Detect which cell encompasses the target text, then output its (x, y) center coordinate. 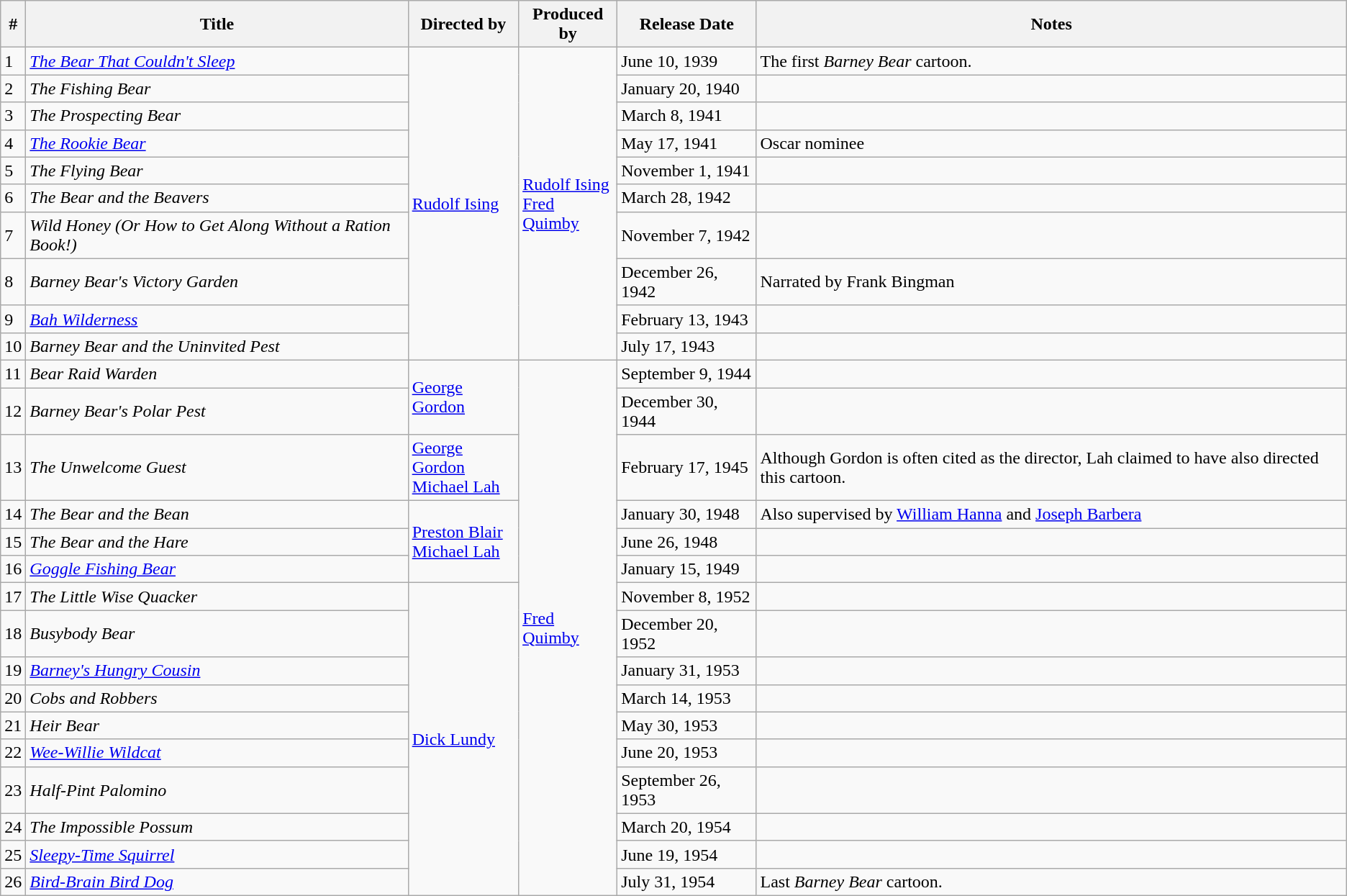
January 30, 1948 (686, 515)
The Prospecting Bear (217, 116)
22 (13, 753)
Preston BlairMichael Lah (463, 542)
The Bear That Couldn't Sleep (217, 61)
Sleepy-Time Squirrel (217, 854)
Notes (1051, 24)
Bah Wilderness (217, 319)
Release Date (686, 24)
1 (13, 61)
15 (13, 542)
Narrated by Frank Bingman (1051, 282)
March 20, 1954 (686, 827)
January 20, 1940 (686, 89)
4 (13, 143)
2 (13, 89)
6 (13, 198)
May 30, 1953 (686, 725)
March 28, 1942 (686, 198)
The Fishing Bear (217, 89)
10 (13, 346)
Busybody Bear (217, 633)
11 (13, 374)
The Little Wise Quacker (217, 597)
December 26, 1942 (686, 282)
Last Barney Bear cartoon. (1051, 882)
December 30, 1944 (686, 410)
7 (13, 235)
Rudolf IsingFred Quimby (568, 204)
# (13, 24)
June 20, 1953 (686, 753)
The Flying Bear (217, 171)
The Bear and the Bean (217, 515)
17 (13, 597)
The Bear and the Hare (217, 542)
25 (13, 854)
November 7, 1942 (686, 235)
June 26, 1948 (686, 542)
Half-Pint Palomino (217, 790)
Rudolf Ising (463, 204)
Bird-Brain Bird Dog (217, 882)
Cobs and Robbers (217, 698)
George GordonMichael Lah (463, 468)
January 15, 1949 (686, 569)
Barney's Hungry Cousin (217, 671)
Bear Raid Warden (217, 374)
Barney Bear and the Uninvited Pest (217, 346)
The first Barney Bear cartoon. (1051, 61)
The Unwelcome Guest (217, 468)
July 17, 1943 (686, 346)
September 9, 1944 (686, 374)
Produced by (568, 24)
November 8, 1952 (686, 597)
June 19, 1954 (686, 854)
12 (13, 410)
Barney Bear's Victory Garden (217, 282)
24 (13, 827)
23 (13, 790)
9 (13, 319)
8 (13, 282)
Barney Bear's Polar Pest (217, 410)
Fred Quimby (568, 628)
Wild Honey (Or How to Get Along Without a Ration Book!) (217, 235)
February 17, 1945 (686, 468)
Also supervised by William Hanna and Joseph Barbera (1051, 515)
5 (13, 171)
March 8, 1941 (686, 116)
Although Gordon is often cited as the director, Lah claimed to have also directed this cartoon. (1051, 468)
June 10, 1939 (686, 61)
December 20, 1952 (686, 633)
January 31, 1953 (686, 671)
Wee-Willie Wildcat (217, 753)
The Bear and the Beavers (217, 198)
Title (217, 24)
Goggle Fishing Bear (217, 569)
March 14, 1953 (686, 698)
George Gordon (463, 397)
26 (13, 882)
November 1, 1941 (686, 171)
13 (13, 468)
Dick Lundy (463, 740)
September 26, 1953 (686, 790)
3 (13, 116)
Oscar nominee (1051, 143)
16 (13, 569)
Heir Bear (217, 725)
February 13, 1943 (686, 319)
Directed by (463, 24)
18 (13, 633)
May 17, 1941 (686, 143)
The Rookie Bear (217, 143)
July 31, 1954 (686, 882)
21 (13, 725)
19 (13, 671)
20 (13, 698)
14 (13, 515)
The Impossible Possum (217, 827)
